Pinpoint the cell where the given text exists, returning its (x, y) midpoint coordinate. 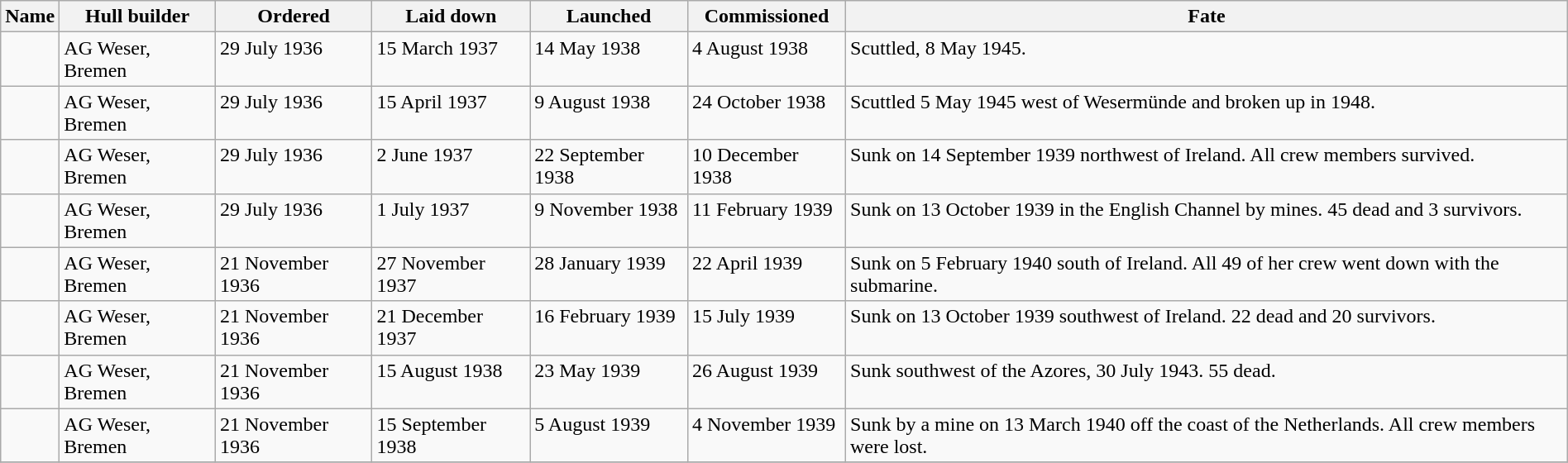
5 August 1939 (609, 435)
15 September 1938 (452, 435)
1 July 1937 (452, 220)
22 September 1938 (609, 167)
Sunk on 5 February 1940 south of Ireland. All 49 of her crew went down with the submarine. (1207, 274)
Name (30, 17)
Scuttled 5 May 1945 west of Wesermünde and broken up in 1948. (1207, 112)
Commissioned (766, 17)
Sunk on 14 September 1939 northwest of Ireland. All crew members survived. (1207, 167)
Sunk on 13 October 1939 in the English Channel by mines. 45 dead and 3 survivors. (1207, 220)
15 August 1938 (452, 382)
27 November 1937 (452, 274)
10 December 1938 (766, 167)
26 August 1939 (766, 382)
Fate (1207, 17)
15 March 1937 (452, 60)
Scuttled, 8 May 1945. (1207, 60)
14 May 1938 (609, 60)
15 July 1939 (766, 327)
23 May 1939 (609, 382)
22 April 1939 (766, 274)
4 November 1939 (766, 435)
Hull builder (137, 17)
15 April 1937 (452, 112)
Laid down (452, 17)
21 December 1937 (452, 327)
2 June 1937 (452, 167)
9 August 1938 (609, 112)
4 August 1938 (766, 60)
9 November 1938 (609, 220)
Sunk southwest of the Azores, 30 July 1943. 55 dead. (1207, 382)
Launched (609, 17)
28 January 1939 (609, 274)
24 October 1938 (766, 112)
Sunk on 13 October 1939 southwest of Ireland. 22 dead and 20 survivors. (1207, 327)
Sunk by a mine on 13 March 1940 off the coast of the Netherlands. All crew members were lost. (1207, 435)
11 February 1939 (766, 220)
Ordered (293, 17)
16 February 1939 (609, 327)
